Determine the [X, Y] coordinate at the center of the cell enclosing the given text.  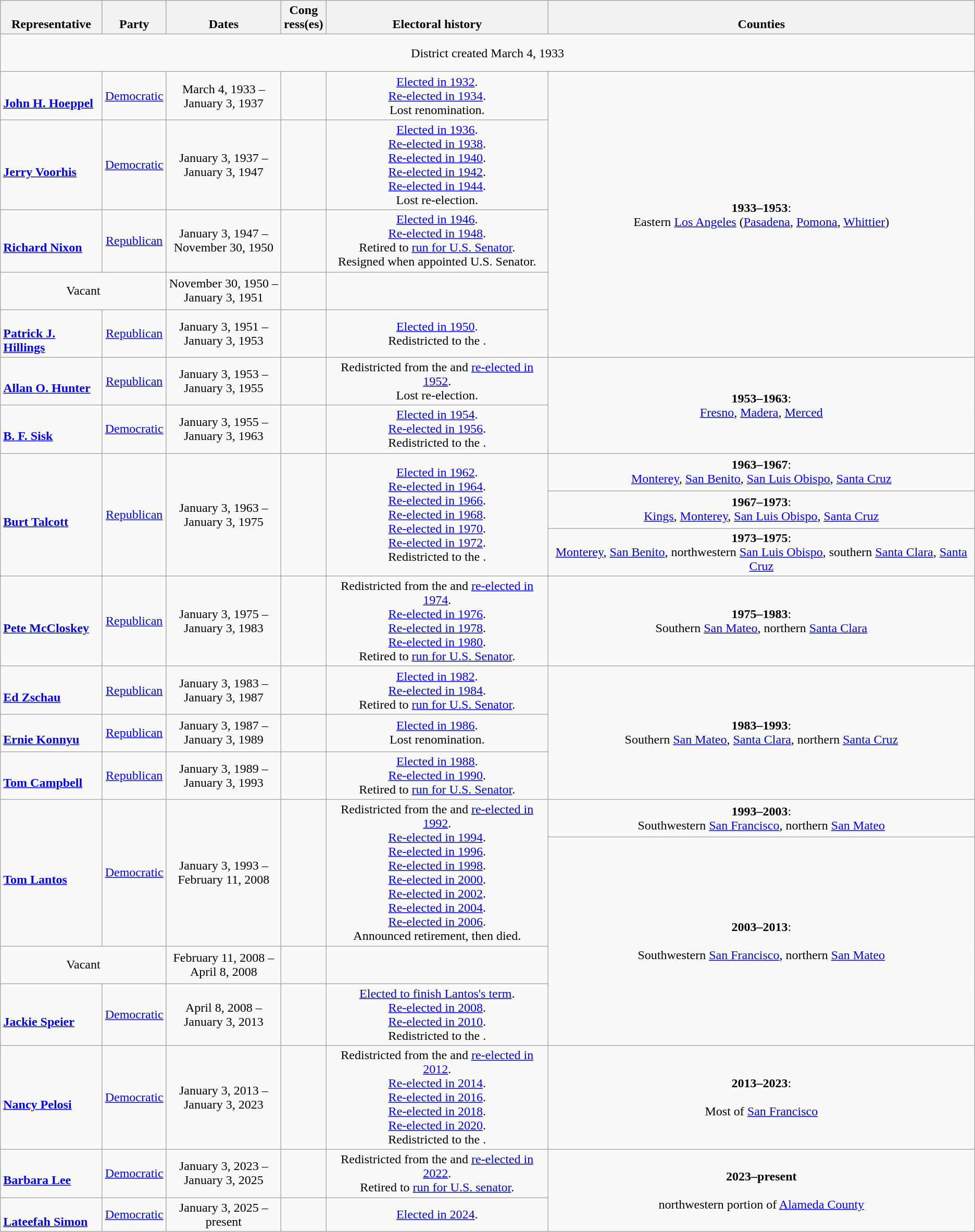
1993–2003:Southwestern San Francisco, northern San Mateo [761, 818]
Redistricted from the and re-elected in 2012.Re-elected in 2014.Re-elected in 2016.Re-elected in 2018.Re-elected in 2020.Redistricted to the . [437, 1098]
Allan O. Hunter [51, 381]
Ernie Konnyu [51, 733]
Jerry Voorhis [51, 165]
Tom Lantos [51, 873]
Elected in 1962.Re-elected in 1964.Re-elected in 1966.Re-elected in 1968.Re-elected in 1970.Re-elected in 1972.Redistricted to the . [437, 514]
Nancy Pelosi [51, 1098]
January 3, 1989 –January 3, 1993 [223, 775]
2003–2013:Southwestern San Francisco, northern San Mateo [761, 941]
Tom Campbell [51, 775]
Representative [51, 18]
Redistricted from the and re-elected in 1974.Re-elected in 1976.Re-elected in 1978.Re-elected in 1980.Retired to run for U.S. Senator. [437, 621]
January 3, 1975 –January 3, 1983 [223, 621]
November 30, 1950 –January 3, 1951 [223, 291]
April 8, 2008 –January 3, 2013 [223, 1014]
Redistricted from the and re-elected in 1952.Lost re-election. [437, 381]
Elected in 1982.Re-elected in 1984.Retired to run for U.S. Senator. [437, 690]
January 3, 2023 – January 3, 2025 [223, 1174]
January 3, 1953 –January 3, 1955 [223, 381]
Barbara Lee [51, 1174]
January 3, 1951 –January 3, 1953 [223, 333]
January 3, 1937 –January 3, 1947 [223, 165]
Party [134, 18]
January 3, 1993 –February 11, 2008 [223, 873]
January 3, 2025 – present [223, 1214]
Dates [223, 18]
Redistricted from the and re-elected in 2022.Retired to run for U.S. senator. [437, 1174]
Lateefah Simon [51, 1214]
January 3, 1983 –January 3, 1987 [223, 690]
1983–1993:Southern San Mateo, Santa Clara, northern Santa Cruz [761, 733]
Elected in 1950.Redistricted to the . [437, 333]
Counties [761, 18]
Jackie Speier [51, 1014]
Elected in 2024. [437, 1214]
Elected in 1936.Re-elected in 1938.Re-elected in 1940.Re-elected in 1942.Re-elected in 1944.Lost re-election. [437, 165]
Burt Talcott [51, 514]
Elected in 1946.Re-elected in 1948.Retired to run for U.S. Senator.Resigned when appointed U.S. Senator. [437, 241]
Elected in 1932.Re-elected in 1934.Lost renomination. [437, 96]
Patrick J. Hillings [51, 333]
February 11, 2008 –April 8, 2008 [223, 964]
1973–1975:Monterey, San Benito, northwestern San Luis Obispo, southern Santa Clara, Santa Cruz [761, 552]
March 4, 1933 –January 3, 1937 [223, 96]
1963–1967:Monterey, San Benito, San Luis Obispo, Santa Cruz [761, 472]
John H. Hoeppel [51, 96]
Elected in 1986.Lost renomination. [437, 733]
Richard Nixon [51, 241]
January 3, 1963 –January 3, 1975 [223, 514]
Elected to finish Lantos's term.Re-elected in 2008.Re-elected in 2010.Redistricted to the . [437, 1014]
1967–1973:Kings, Monterey, San Luis Obispo, Santa Cruz [761, 509]
2023–presentnorthwestern portion of Alameda County [761, 1190]
1975–1983:Southern San Mateo, northern Santa Clara [761, 621]
Pete McCloskey [51, 621]
1933–1953:Eastern Los Angeles (Pasadena, Pomona, Whittier) [761, 215]
Ed Zschau [51, 690]
2013–2023:Most of San Francisco [761, 1098]
Congress(es) [304, 18]
B. F. Sisk [51, 429]
January 3, 1955 –January 3, 1963 [223, 429]
January 3, 1987 –January 3, 1989 [223, 733]
Elected in 1954.Re-elected in 1956.Redistricted to the . [437, 429]
Electoral history [437, 18]
January 3, 2013 –January 3, 2023 [223, 1098]
1953–1963:Fresno, Madera, Merced [761, 405]
January 3, 1947 –November 30, 1950 [223, 241]
Elected in 1988.Re-elected in 1990.Retired to run for U.S. Senator. [437, 775]
District created March 4, 1933 [488, 53]
